Locate the cell with the specified text and output its [x, y] center coordinate. 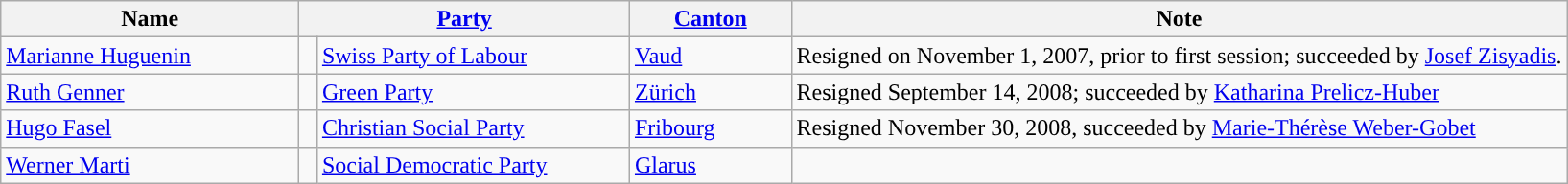
Resigned on November 1, 2007, prior to first session; succeeded by Josef Zisyadis. [1180, 56]
Resigned September 14, 2008; succeeded by Katharina Prelicz-Huber [1180, 92]
Name [150, 19]
Resigned November 30, 2008, succeeded by Marie-Thérèse Weber-Gobet [1180, 128]
Green Party [473, 92]
Christian Social Party [473, 128]
Party [464, 19]
Canton [710, 19]
Social Democratic Party [473, 165]
Werner Marti [150, 165]
Swiss Party of Labour [473, 56]
Note [1180, 19]
Glarus [710, 165]
Vaud [710, 56]
Fribourg [710, 128]
Hugo Fasel [150, 128]
Marianne Huguenin [150, 56]
Zürich [710, 92]
Ruth Genner [150, 92]
